Pinpoint the cell where the given text exists, returning its [X, Y] midpoint coordinate. 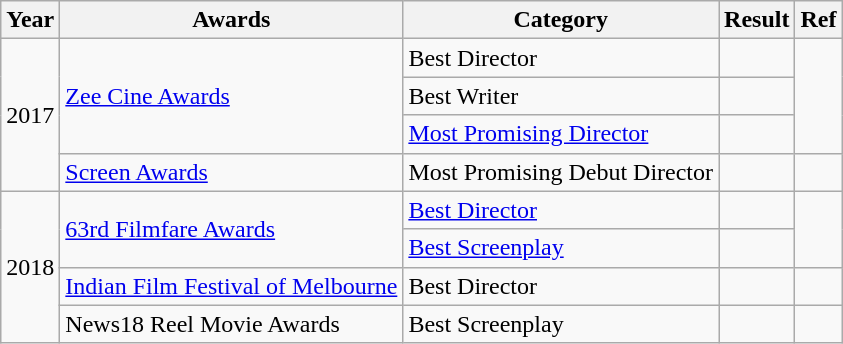
Ref [818, 20]
Indian Film Festival of Melbourne [232, 286]
Result [757, 20]
63rd Filmfare Awards [232, 229]
Zee Cine Awards [232, 96]
Most Promising Director [561, 134]
2018 [30, 267]
Most Promising Debut Director [561, 172]
Year [30, 20]
Screen Awards [232, 172]
Category [561, 20]
2017 [30, 115]
Best Writer [561, 96]
Awards [232, 20]
News18 Reel Movie Awards [232, 324]
